Scan for the cell matching the given text and deliver its [X, Y] coordinate at center. 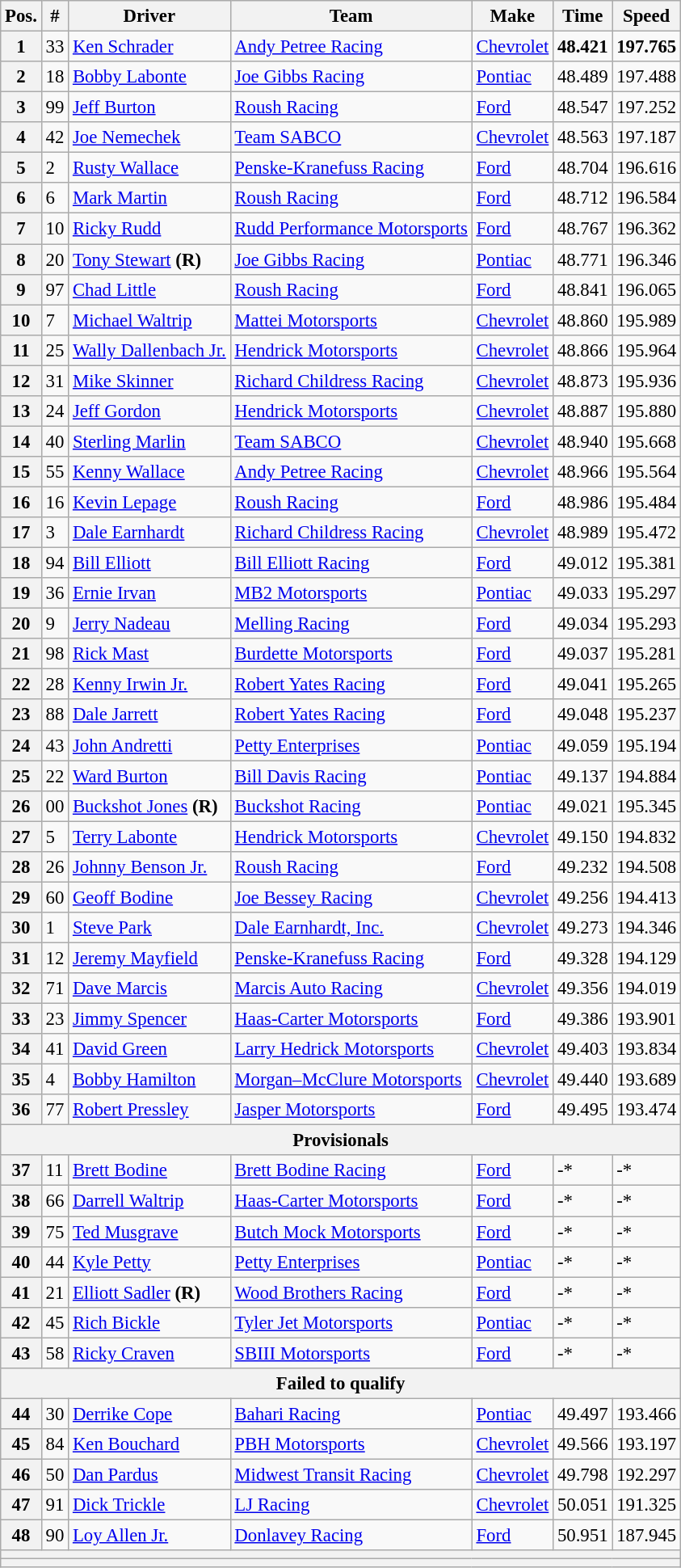
49.798 [583, 1474]
48.866 [583, 350]
49.386 [583, 1019]
Time [583, 16]
Robert Pressley [149, 1110]
Make [512, 16]
35 [21, 1080]
Loy Allen Jr. [149, 1536]
49.440 [583, 1080]
196.584 [646, 198]
195.668 [646, 441]
Dick Trickle [149, 1505]
197.765 [646, 47]
Larry Hedrick Motorsports [351, 1049]
71 [55, 988]
48.940 [583, 441]
8 [21, 259]
MB2 Motorsports [351, 593]
58 [55, 1353]
49.033 [583, 593]
Rudd Performance Motorsports [351, 229]
Jimmy Spencer [149, 1019]
48.887 [583, 411]
48.704 [583, 168]
194.346 [646, 928]
48.767 [583, 229]
194.884 [646, 776]
195.297 [646, 593]
195.237 [646, 715]
Rick Mast [149, 654]
48.986 [583, 502]
90 [55, 1536]
191.325 [646, 1505]
196.065 [646, 289]
195.564 [646, 472]
Morgan–McClure Motorsports [351, 1080]
Wood Brothers Racing [351, 1292]
197.488 [646, 77]
Ken Bouchard [149, 1444]
48.989 [583, 533]
Johnny Benson Jr. [149, 867]
197.187 [646, 137]
Burdette Motorsports [351, 654]
48.860 [583, 320]
Dave Marcis [149, 988]
193.834 [646, 1049]
# [55, 16]
55 [55, 472]
84 [55, 1444]
SBIII Motorsports [351, 1353]
196.616 [646, 168]
195.381 [646, 563]
48.771 [583, 259]
49.328 [583, 958]
17 [21, 533]
29 [21, 897]
195.293 [646, 624]
193.689 [646, 1080]
Dale Jarrett [149, 715]
00 [55, 806]
195.194 [646, 745]
Kevin Lepage [149, 502]
49.059 [583, 745]
19 [21, 593]
15 [21, 472]
Jeff Gordon [149, 411]
195.472 [646, 533]
195.484 [646, 502]
Derrike Cope [149, 1414]
Sterling Marlin [149, 441]
48.712 [583, 198]
Mark Martin [149, 198]
46 [21, 1474]
49.273 [583, 928]
Speed [646, 16]
48.966 [583, 472]
197.252 [646, 107]
49.012 [583, 563]
Brett Bodine [149, 1171]
91 [55, 1505]
98 [55, 654]
48.873 [583, 381]
48 [21, 1536]
48.841 [583, 289]
Tony Stewart (R) [149, 259]
196.346 [646, 259]
47 [21, 1505]
Bobby Labonte [149, 77]
Jasper Motorsports [351, 1110]
49.137 [583, 776]
Bill Elliott [149, 563]
LJ Racing [351, 1505]
195.281 [646, 654]
49.497 [583, 1414]
Midwest Transit Racing [351, 1474]
194.129 [646, 958]
Darrell Waltrip [149, 1201]
Buckshot Racing [351, 806]
Terry Labonte [149, 837]
94 [55, 563]
50.051 [583, 1505]
Kyle Petty [149, 1262]
27 [21, 837]
Ricky Rudd [149, 229]
75 [55, 1232]
49.037 [583, 654]
PBH Motorsports [351, 1444]
Bill Davis Racing [351, 776]
49.495 [583, 1110]
193.474 [646, 1110]
Pos. [21, 16]
195.265 [646, 685]
194.019 [646, 988]
Ken Schrader [149, 47]
32 [21, 988]
38 [21, 1201]
Bill Elliott Racing [351, 563]
Bahari Racing [351, 1414]
13 [21, 411]
Dan Pardus [149, 1474]
Ted Musgrave [149, 1232]
49.041 [583, 685]
Failed to qualify [341, 1384]
196.362 [646, 229]
77 [55, 1110]
195.936 [646, 381]
Tyler Jet Motorsports [351, 1322]
49.021 [583, 806]
193.466 [646, 1414]
195.989 [646, 320]
187.945 [646, 1536]
Ernie Irvan [149, 593]
49.150 [583, 837]
Michael Waltrip [149, 320]
88 [55, 715]
David Green [149, 1049]
48.489 [583, 77]
49.356 [583, 988]
Dale Earnhardt [149, 533]
Joe Bessey Racing [351, 897]
Chad Little [149, 289]
Ricky Craven [149, 1353]
Joe Nemechek [149, 137]
49.034 [583, 624]
49.048 [583, 715]
50 [55, 1474]
Elliott Sadler (R) [149, 1292]
195.345 [646, 806]
37 [21, 1171]
Kenny Irwin Jr. [149, 685]
Mattei Motorsports [351, 320]
14 [21, 441]
49.256 [583, 897]
194.832 [646, 837]
48.563 [583, 137]
48.547 [583, 107]
49.566 [583, 1444]
97 [55, 289]
Brett Bodine Racing [351, 1171]
66 [55, 1201]
Provisionals [341, 1140]
99 [55, 107]
Jerry Nadeau [149, 624]
50.951 [583, 1536]
48.421 [583, 47]
Driver [149, 16]
John Andretti [149, 745]
Butch Mock Motorsports [351, 1232]
Melling Racing [351, 624]
Donlavey Racing [351, 1536]
39 [21, 1232]
49.232 [583, 867]
195.964 [646, 350]
Ward Burton [149, 776]
Rusty Wallace [149, 168]
195.880 [646, 411]
Geoff Bodine [149, 897]
49.403 [583, 1049]
194.413 [646, 897]
Bobby Hamilton [149, 1080]
192.297 [646, 1474]
34 [21, 1049]
Buckshot Jones (R) [149, 806]
Team [351, 16]
Dale Earnhardt, Inc. [351, 928]
Kenny Wallace [149, 472]
Wally Dallenbach Jr. [149, 350]
Marcis Auto Racing [351, 988]
194.508 [646, 867]
Jeremy Mayfield [149, 958]
193.197 [646, 1444]
Jeff Burton [149, 107]
60 [55, 897]
Rich Bickle [149, 1322]
Steve Park [149, 928]
Mike Skinner [149, 381]
193.901 [646, 1019]
